Locate the cell with the specified text and output its (x, y) center coordinate. 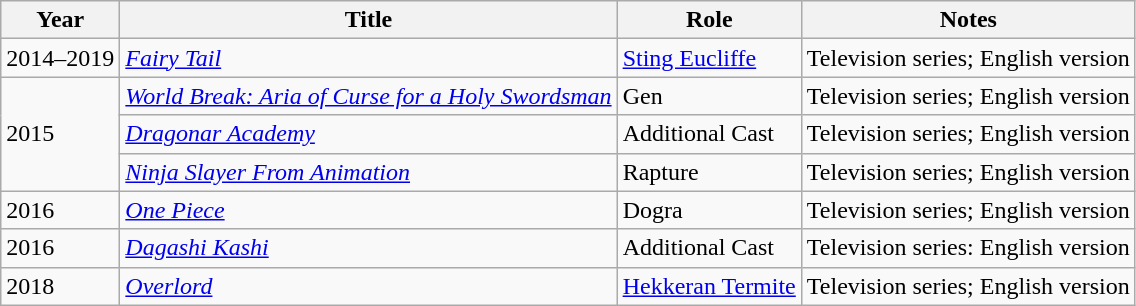
Rapture (709, 172)
2018 (60, 286)
Role (709, 20)
Sting Eucliffe (709, 58)
Year (60, 20)
Title (368, 20)
Hekkeran Termite (709, 286)
Dragonar Academy (368, 134)
Ninja Slayer From Animation (368, 172)
Dagashi Kashi (368, 248)
2014–2019 (60, 58)
Fairy Tail (368, 58)
Notes (968, 20)
Gen (709, 96)
Television series: English version (968, 248)
Dogra (709, 210)
2015 (60, 134)
World Break: Aria of Curse for a Holy Swordsman (368, 96)
Overlord (368, 286)
One Piece (368, 210)
